Capture the cell that displays the provided text and extract its [X, Y] central coordinate. 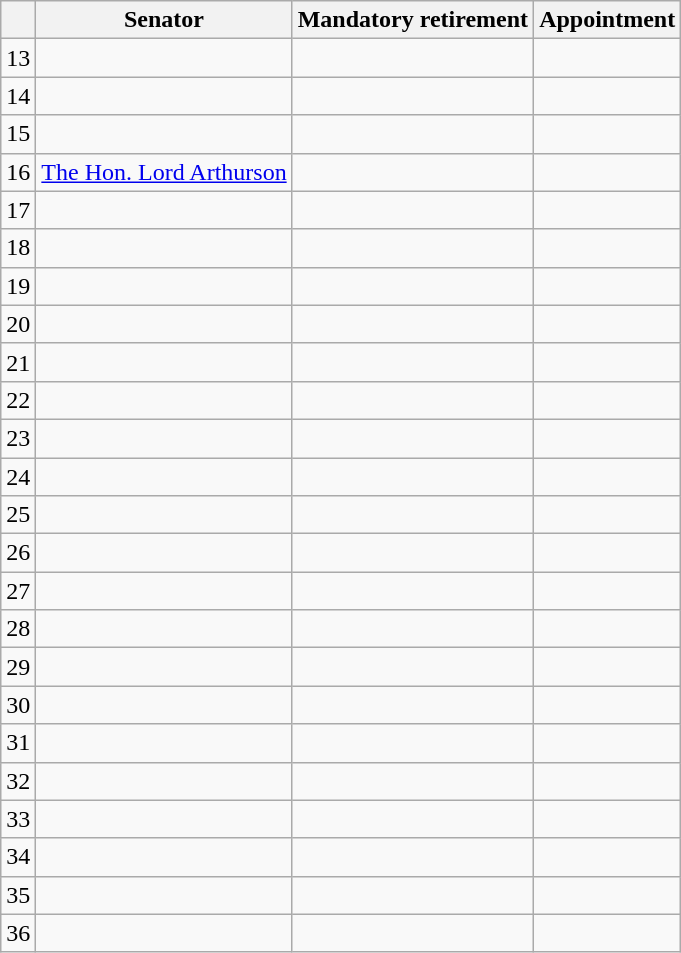
36 [18, 933]
14 [18, 96]
33 [18, 819]
21 [18, 362]
25 [18, 515]
26 [18, 553]
32 [18, 781]
The Hon. Lord Arthurson [164, 172]
Mandatory retirement [412, 20]
27 [18, 591]
24 [18, 477]
Appointment [608, 20]
13 [18, 58]
Senator [164, 20]
19 [18, 286]
35 [18, 895]
18 [18, 248]
16 [18, 172]
31 [18, 743]
20 [18, 324]
29 [18, 667]
15 [18, 134]
30 [18, 705]
34 [18, 857]
22 [18, 400]
23 [18, 438]
17 [18, 210]
28 [18, 629]
